Determine the [x, y] coordinate at the center of the cell enclosing the given text.  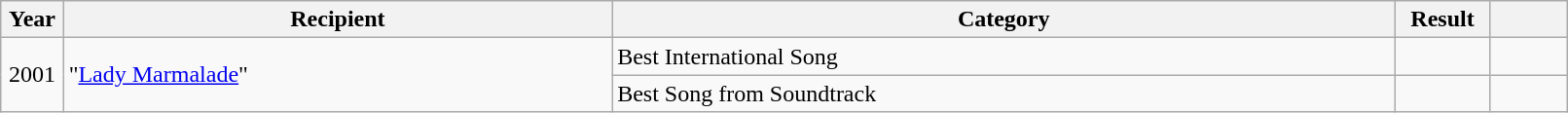
Recipient [338, 19]
Best Song from Soundtrack [1004, 94]
"Lady Marmalade" [338, 75]
Result [1442, 19]
2001 [32, 75]
Category [1004, 19]
Best International Song [1004, 56]
Year [32, 19]
